Locate the cell with the specified text and output its [x, y] center coordinate. 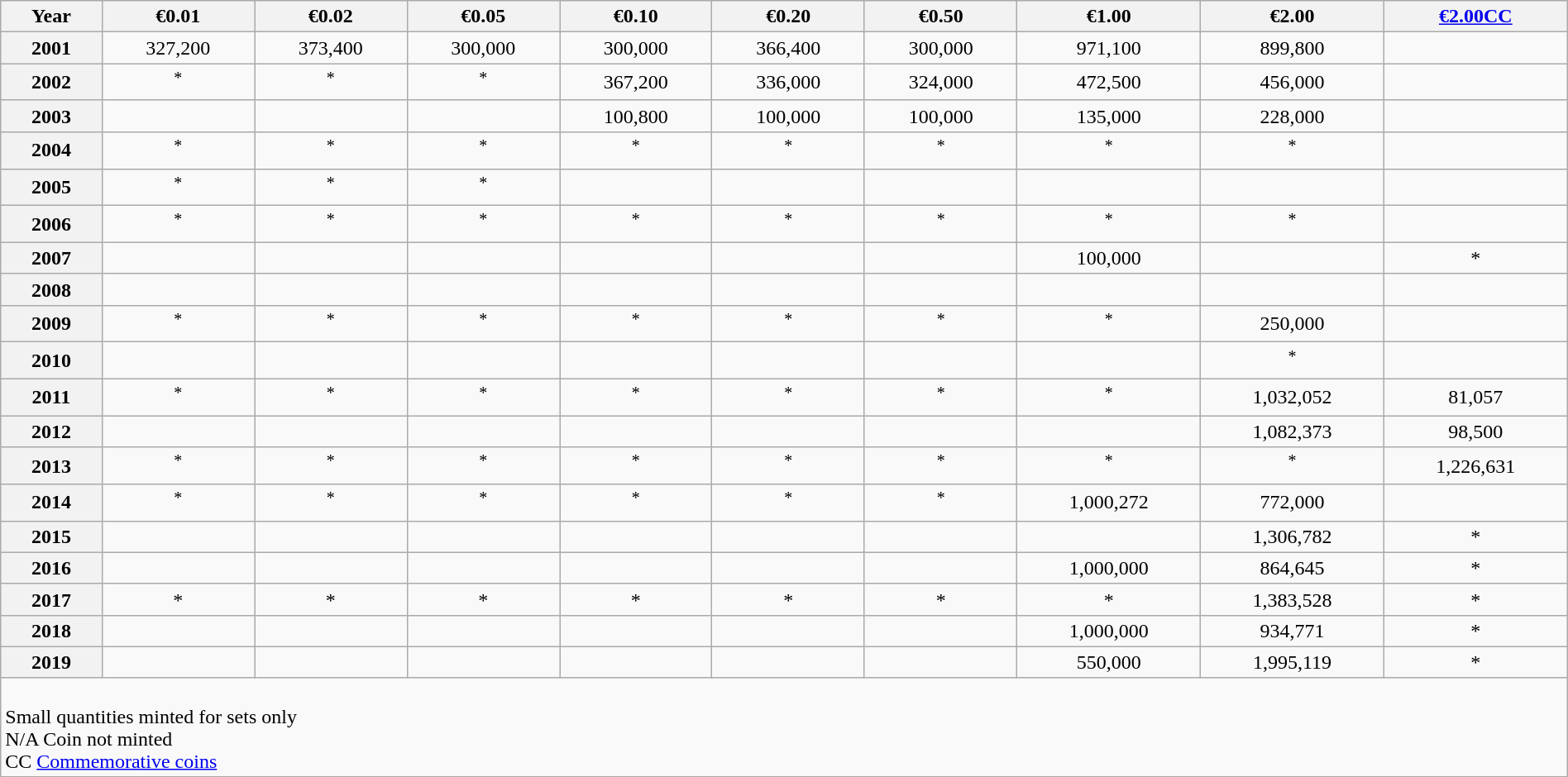
550,000 [1109, 662]
2014 [51, 503]
135,000 [1109, 116]
2006 [51, 225]
2005 [51, 187]
€0.20 [788, 17]
2013 [51, 466]
971,100 [1109, 48]
934,771 [1293, 631]
228,000 [1293, 116]
98,500 [1475, 431]
€2.00 [1293, 17]
2019 [51, 662]
2017 [51, 599]
2011 [51, 397]
€1.00 [1109, 17]
456,000 [1293, 83]
2008 [51, 289]
2018 [51, 631]
€0.01 [178, 17]
81,057 [1475, 397]
327,200 [178, 48]
1,306,782 [1293, 536]
2009 [51, 324]
864,645 [1293, 568]
€0.50 [940, 17]
2003 [51, 116]
366,400 [788, 48]
250,000 [1293, 324]
2016 [51, 568]
1,383,528 [1293, 599]
2007 [51, 258]
Small quantities minted for sets onlyN/A Coin not mintedCC Commemorative coins [784, 727]
472,500 [1109, 83]
899,800 [1293, 48]
100,800 [635, 116]
1,000,272 [1109, 503]
772,000 [1293, 503]
2015 [51, 536]
Year [51, 17]
1,995,119 [1293, 662]
€0.10 [635, 17]
367,200 [635, 83]
2002 [51, 83]
€2.00CC [1475, 17]
324,000 [940, 83]
2001 [51, 48]
2004 [51, 150]
1,226,631 [1475, 466]
€0.05 [483, 17]
€0.02 [331, 17]
373,400 [331, 48]
1,082,373 [1293, 431]
336,000 [788, 83]
1,032,052 [1293, 397]
2010 [51, 360]
2012 [51, 431]
